Detect which cell encompasses the target text, then output its [x, y] center coordinate. 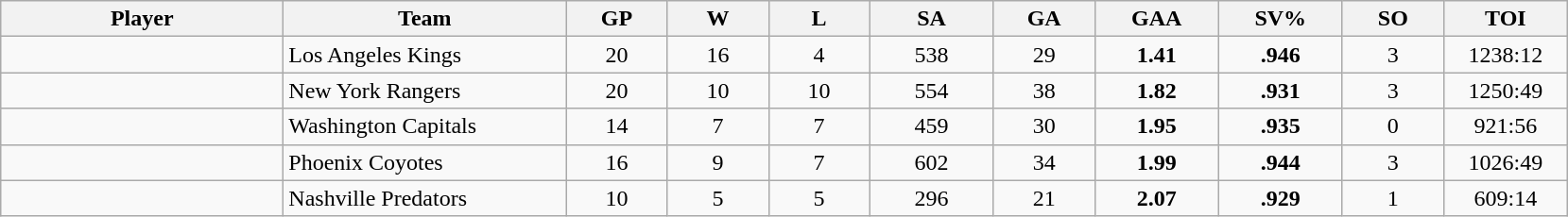
9 [718, 162]
296 [932, 198]
34 [1043, 162]
538 [932, 55]
1.99 [1157, 162]
1.95 [1157, 126]
W [718, 19]
1.41 [1157, 55]
602 [932, 162]
1 [1393, 198]
0 [1393, 126]
.935 [1280, 126]
L [818, 19]
Player [142, 19]
1250:49 [1505, 91]
Los Angeles Kings [425, 55]
2.07 [1157, 198]
1238:12 [1505, 55]
1.82 [1157, 91]
4 [818, 55]
SV% [1280, 19]
38 [1043, 91]
Phoenix Coyotes [425, 162]
.944 [1280, 162]
Nashville Predators [425, 198]
New York Rangers [425, 91]
.931 [1280, 91]
.929 [1280, 198]
14 [616, 126]
SA [932, 19]
554 [932, 91]
29 [1043, 55]
GP [616, 19]
SO [1393, 19]
GAA [1157, 19]
TOI [1505, 19]
30 [1043, 126]
Washington Capitals [425, 126]
459 [932, 126]
1026:49 [1505, 162]
921:56 [1505, 126]
.946 [1280, 55]
609:14 [1505, 198]
GA [1043, 19]
21 [1043, 198]
Team [425, 19]
